Locate the cell with the specified text and output its (X, Y) center coordinate. 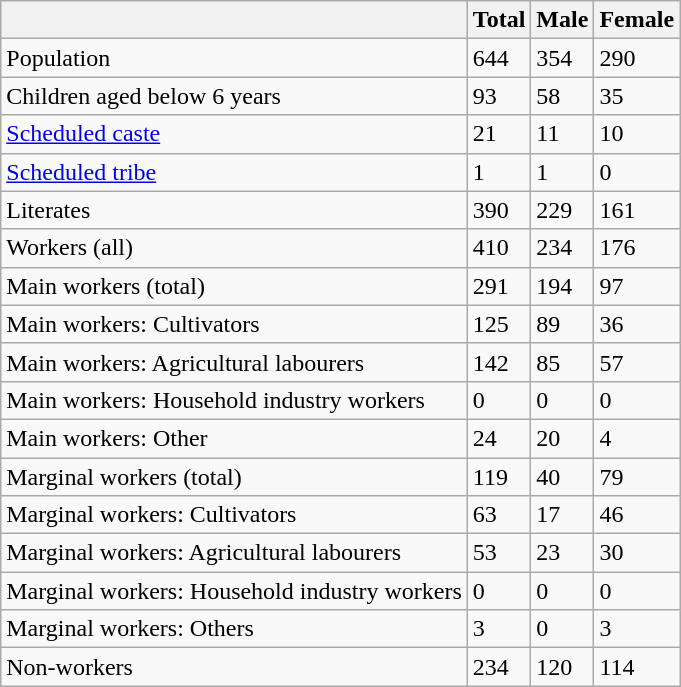
21 (499, 134)
644 (499, 58)
11 (562, 134)
Total (499, 20)
176 (637, 248)
30 (637, 553)
Marginal workers: Others (234, 629)
142 (499, 362)
114 (637, 667)
194 (562, 286)
58 (562, 96)
17 (562, 515)
Main workers: Agricultural labourers (234, 362)
35 (637, 96)
79 (637, 477)
Literates (234, 210)
Main workers (total) (234, 286)
229 (562, 210)
Non-workers (234, 667)
24 (499, 438)
120 (562, 667)
Female (637, 20)
Marginal workers: Agricultural labourers (234, 553)
4 (637, 438)
46 (637, 515)
Workers (all) (234, 248)
119 (499, 477)
291 (499, 286)
354 (562, 58)
Marginal workers: Household industry workers (234, 591)
Main workers: Cultivators (234, 324)
93 (499, 96)
63 (499, 515)
Population (234, 58)
53 (499, 553)
161 (637, 210)
23 (562, 553)
Marginal workers: Cultivators (234, 515)
410 (499, 248)
20 (562, 438)
125 (499, 324)
Main workers: Household industry workers (234, 400)
Male (562, 20)
Main workers: Other (234, 438)
290 (637, 58)
Marginal workers (total) (234, 477)
Children aged below 6 years (234, 96)
390 (499, 210)
57 (637, 362)
97 (637, 286)
Scheduled tribe (234, 172)
85 (562, 362)
36 (637, 324)
10 (637, 134)
Scheduled caste (234, 134)
40 (562, 477)
89 (562, 324)
